From the cell containing the given text, extract its center point as [X, Y] coordinate. 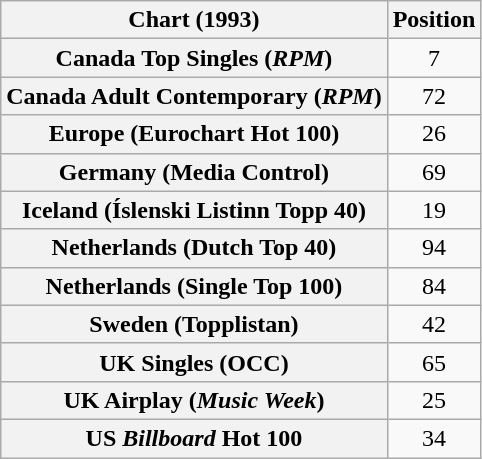
34 [434, 438]
25 [434, 400]
7 [434, 58]
UK Airplay (Music Week) [194, 400]
Position [434, 20]
UK Singles (OCC) [194, 362]
Canada Top Singles (RPM) [194, 58]
Germany (Media Control) [194, 172]
65 [434, 362]
Canada Adult Contemporary (RPM) [194, 96]
US Billboard Hot 100 [194, 438]
69 [434, 172]
94 [434, 248]
19 [434, 210]
26 [434, 134]
Chart (1993) [194, 20]
72 [434, 96]
Europe (Eurochart Hot 100) [194, 134]
84 [434, 286]
Sweden (Topplistan) [194, 324]
Netherlands (Dutch Top 40) [194, 248]
Iceland (Íslenski Listinn Topp 40) [194, 210]
42 [434, 324]
Netherlands (Single Top 100) [194, 286]
